Scan for the cell matching the given text and deliver its (X, Y) coordinate at center. 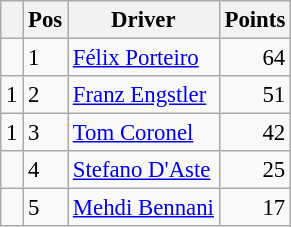
Félix Porteiro (144, 58)
Stefano D'Aste (144, 170)
Mehdi Bennani (144, 208)
5 (46, 208)
2 (46, 95)
Pos (46, 20)
51 (254, 95)
Franz Engstler (144, 95)
42 (254, 133)
Points (254, 20)
Driver (144, 20)
Tom Coronel (144, 133)
3 (46, 133)
25 (254, 170)
4 (46, 170)
17 (254, 208)
64 (254, 58)
